Determine the (X, Y) coordinate at the center of the cell enclosing the given text.  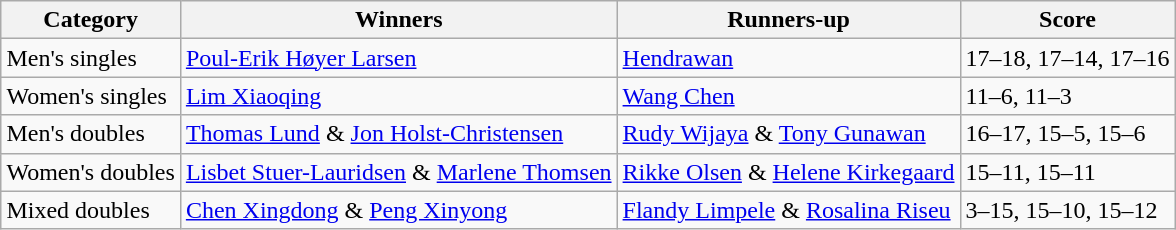
Women's doubles (90, 172)
11–6, 11–3 (1068, 96)
Poul-Erik Høyer Larsen (398, 58)
15–11, 15–11 (1068, 172)
Men's singles (90, 58)
Rikke Olsen & Helene Kirkegaard (788, 172)
Wang Chen (788, 96)
Winners (398, 20)
Category (90, 20)
Women's singles (90, 96)
Flandy Limpele & Rosalina Riseu (788, 210)
Thomas Lund & Jon Holst-Christensen (398, 134)
3–15, 15–10, 15–12 (1068, 210)
16–17, 15–5, 15–6 (1068, 134)
Lisbet Stuer-Lauridsen & Marlene Thomsen (398, 172)
Rudy Wijaya & Tony Gunawan (788, 134)
Score (1068, 20)
17–18, 17–14, 17–16 (1068, 58)
Runners-up (788, 20)
Hendrawan (788, 58)
Chen Xingdong & Peng Xinyong (398, 210)
Lim Xiaoqing (398, 96)
Men's doubles (90, 134)
Mixed doubles (90, 210)
